Detect which cell encompasses the target text, then output its [x, y] center coordinate. 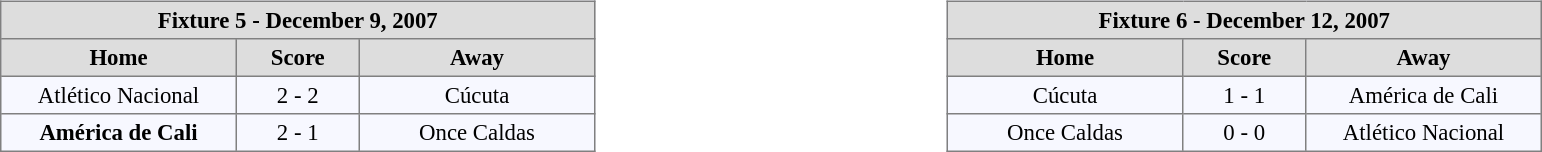
2 - 1 [298, 133]
0 - 0 [1244, 133]
Fixture 6 - December 12, 2007 [1244, 20]
2 - 2 [298, 95]
1 - 1 [1244, 95]
Fixture 5 - December 9, 2007 [298, 20]
